Provide the [x, y] coordinate of the cell's center where the given text is located.  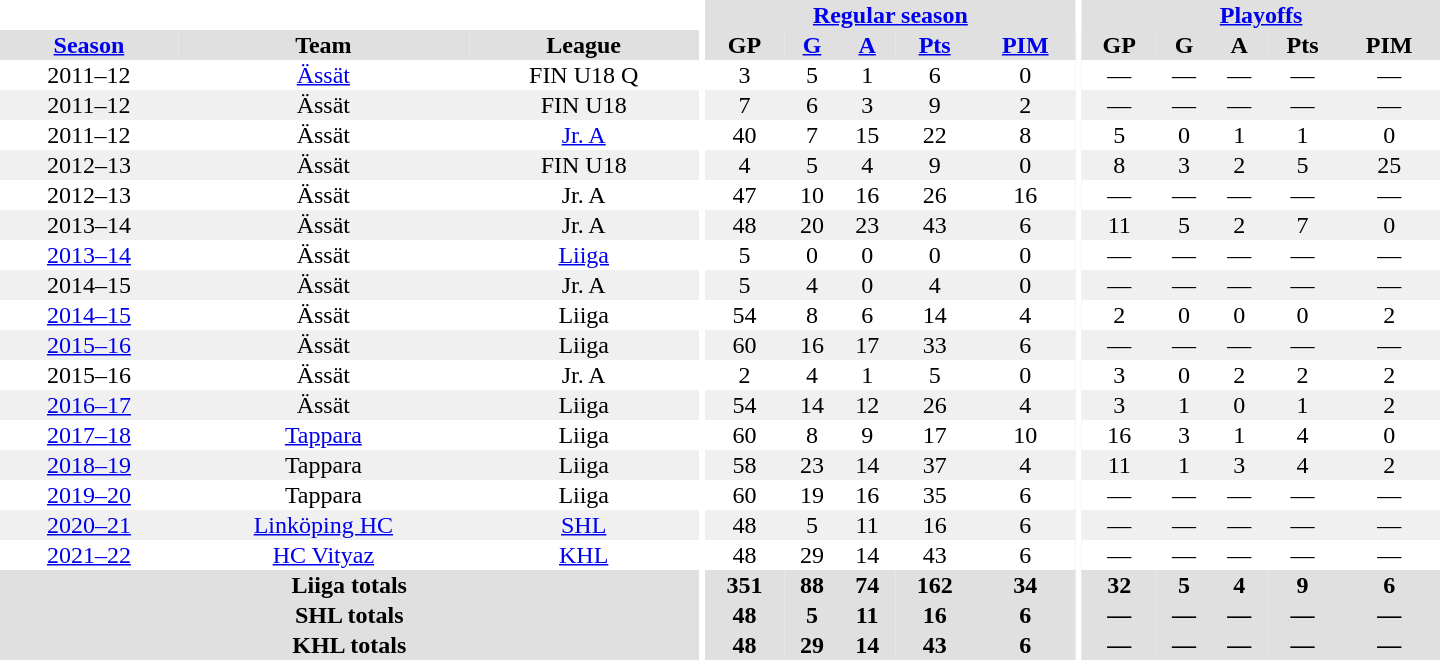
SHL [584, 525]
Liiga totals [350, 585]
HC Vityaz [324, 555]
25 [1389, 165]
Season [89, 45]
58 [745, 465]
351 [745, 585]
34 [1026, 585]
2021–22 [89, 555]
33 [935, 345]
37 [935, 465]
32 [1119, 585]
KHL [584, 555]
Regular season [890, 15]
2018–19 [89, 465]
2017–18 [89, 435]
Linköping HC [324, 525]
15 [868, 135]
12 [868, 405]
2019–20 [89, 495]
22 [935, 135]
88 [812, 585]
74 [868, 585]
35 [935, 495]
Playoffs [1261, 15]
2020–21 [89, 525]
19 [812, 495]
League [584, 45]
40 [745, 135]
20 [812, 225]
FIN U18 Q [584, 75]
162 [935, 585]
47 [745, 195]
SHL totals [350, 615]
2016–17 [89, 405]
Team [324, 45]
KHL totals [350, 645]
